Identify which cell holds the provided text, then report its [x, y] central coordinate. 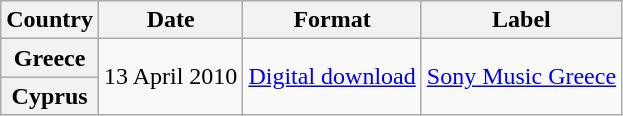
13 April 2010 [170, 77]
Digital download [332, 77]
Date [170, 20]
Cyprus [50, 96]
Label [521, 20]
Sony Music Greece [521, 77]
Country [50, 20]
Greece [50, 58]
Format [332, 20]
